From the cell containing the given text, extract its center point as (x, y) coordinate. 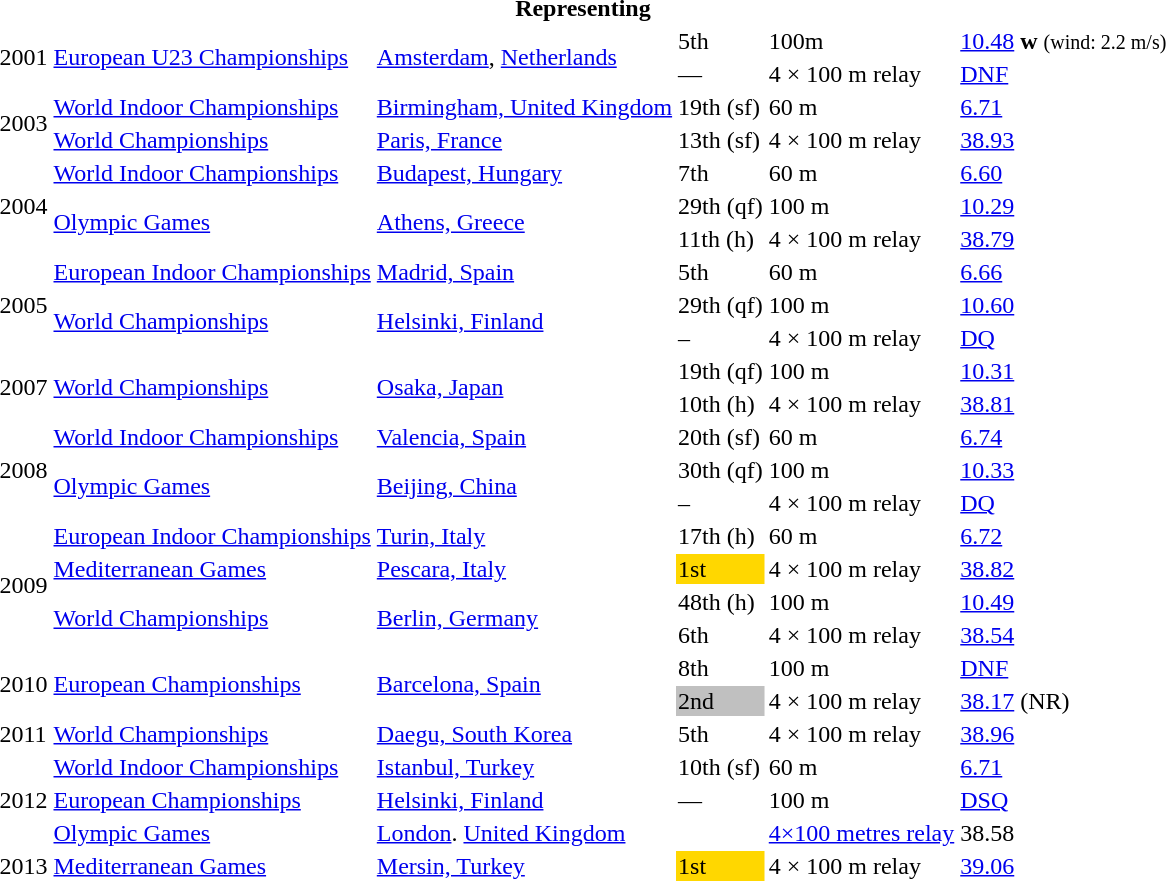
Barcelona, Spain (524, 684)
Osaka, Japan (524, 388)
Valencia, Spain (524, 437)
19th (sf) (721, 107)
11th (h) (721, 239)
100m (861, 41)
2nd (721, 701)
Athens, Greece (524, 222)
7th (721, 173)
48th (h) (721, 602)
19th (qf) (721, 371)
Madrid, Spain (524, 272)
20th (sf) (721, 437)
Mersin, Turkey (524, 866)
4×100 metres relay (861, 833)
6th (721, 635)
London. United Kingdom (524, 833)
Berlin, Germany (524, 618)
Beijing, China (524, 486)
Birmingham, United Kingdom (524, 107)
17th (h) (721, 536)
Pescara, Italy (524, 569)
Amsterdam, Netherlands (524, 58)
8th (721, 668)
Daegu, South Korea (524, 734)
Paris, France (524, 140)
10th (h) (721, 404)
Turin, Italy (524, 536)
Istanbul, Turkey (524, 767)
30th (qf) (721, 470)
10th (sf) (721, 767)
European U23 Championships (212, 58)
13th (sf) (721, 140)
Budapest, Hungary (524, 173)
